Search for the cell housing the specified text and yield its (X, Y) center coordinate. 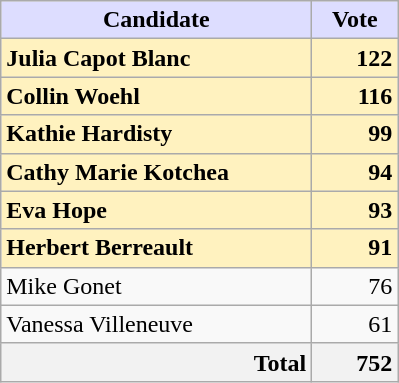
93 (355, 210)
752 (355, 362)
122 (355, 58)
Eva Hope (156, 210)
Candidate (156, 20)
94 (355, 172)
76 (355, 286)
Mike Gonet (156, 286)
Cathy Marie Kotchea (156, 172)
61 (355, 324)
Julia Capot Blanc (156, 58)
99 (355, 134)
Vote (355, 20)
Total (156, 362)
Herbert Berreault (156, 248)
116 (355, 96)
Vanessa Villeneuve (156, 324)
91 (355, 248)
Collin Woehl (156, 96)
Kathie Hardisty (156, 134)
